Return (X, Y) of the center of cell containing provided text 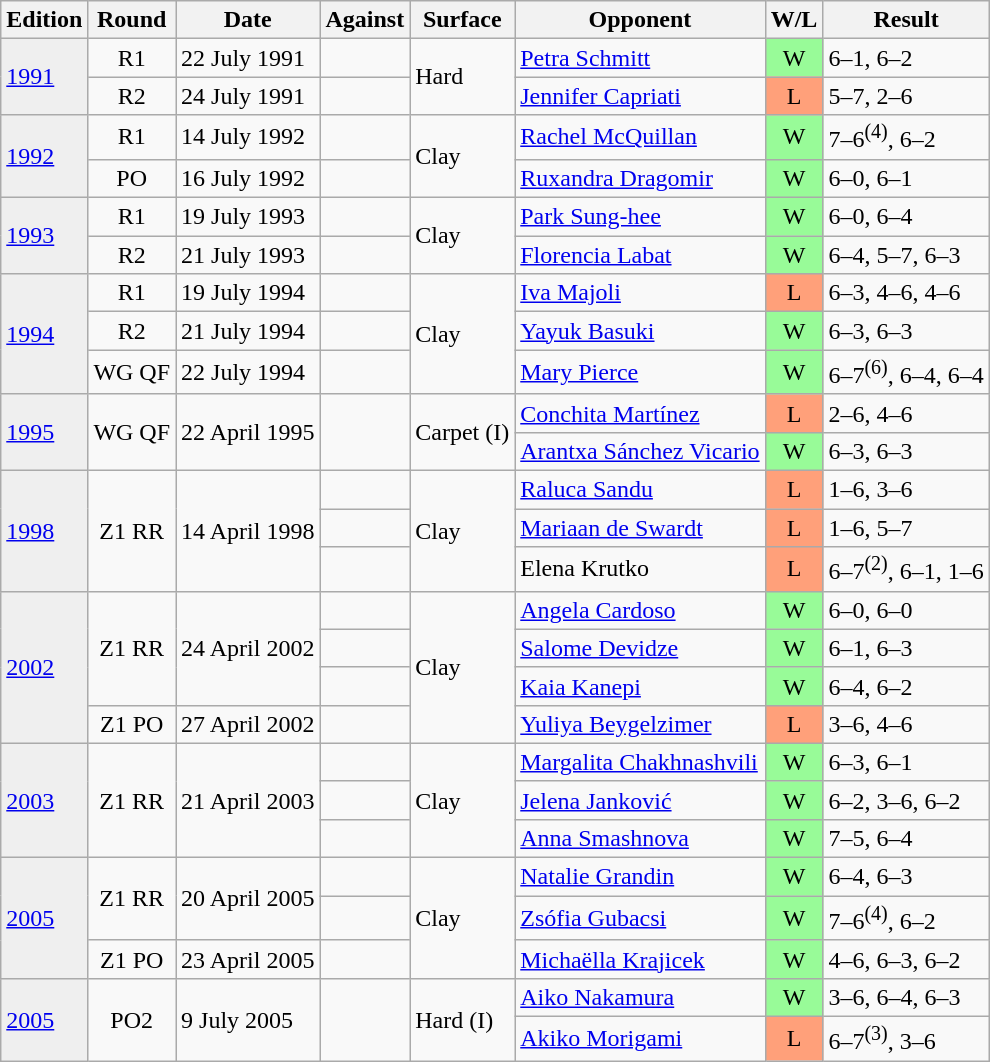
Michaëlla Krajicek (640, 959)
1994 (44, 334)
Round (132, 20)
5–7, 2–6 (906, 96)
Anna Smashnova (640, 839)
Petra Schmitt (640, 58)
21 July 1994 (248, 331)
Angela Cardoso (640, 610)
Florencia Labat (640, 255)
6–2, 3–6, 6–2 (906, 800)
21 April 2003 (248, 800)
6–0, 6–1 (906, 178)
22 April 1995 (248, 432)
2–6, 4–6 (906, 413)
PO (132, 178)
Elena Krutko (640, 570)
Margalita Chakhnashvili (640, 762)
Iva Majoli (640, 293)
1991 (44, 77)
Date (248, 20)
3–6, 4–6 (906, 724)
W/L (794, 20)
Conchita Martínez (640, 413)
16 July 1992 (248, 178)
PO2 (132, 1020)
22 July 1991 (248, 58)
Aiko Nakamura (640, 997)
22 July 1994 (248, 372)
Hard (I) (462, 1020)
9 July 2005 (248, 1020)
Mariaan de Swardt (640, 528)
1993 (44, 236)
6–1, 6–2 (906, 58)
19 July 1993 (248, 217)
Raluca Sandu (640, 489)
6–4, 6–3 (906, 877)
Kaia Kanepi (640, 686)
6–1, 6–3 (906, 648)
1995 (44, 432)
4–6, 6–3, 6–2 (906, 959)
Result (906, 20)
19 July 1994 (248, 293)
Yuliya Beygelzimer (640, 724)
6–3, 4–6, 4–6 (906, 293)
Surface (462, 20)
1992 (44, 156)
24 April 2002 (248, 648)
Natalie Grandin (640, 877)
23 April 2005 (248, 959)
Akiko Morigami (640, 1038)
1–6, 3–6 (906, 489)
Park Sung-hee (640, 217)
21 July 1993 (248, 255)
Yayuk Basuki (640, 331)
20 April 2005 (248, 900)
14 April 1998 (248, 530)
Jelena Janković (640, 800)
2002 (44, 667)
6–7(3), 3–6 (906, 1038)
6–7(6), 6–4, 6–4 (906, 372)
Jennifer Capriati (640, 96)
Rachel McQuillan (640, 138)
Edition (44, 20)
Against (365, 20)
27 April 2002 (248, 724)
Arantxa Sánchez Vicario (640, 451)
24 July 1991 (248, 96)
Opponent (640, 20)
6–7(2), 6–1, 1–6 (906, 570)
Mary Pierce (640, 372)
1–6, 5–7 (906, 528)
2003 (44, 800)
6–4, 5–7, 6–3 (906, 255)
Ruxandra Dragomir (640, 178)
Carpet (I) (462, 432)
6–4, 6–2 (906, 686)
1998 (44, 530)
6–0, 6–0 (906, 610)
7–5, 6–4 (906, 839)
Zsófia Gubacsi (640, 918)
3–6, 6–4, 6–3 (906, 997)
Hard (462, 77)
6–3, 6–1 (906, 762)
14 July 1992 (248, 138)
Salome Devidze (640, 648)
6–0, 6–4 (906, 217)
